Extract the (x, y) coordinate from the center of the cell holding the provided text.  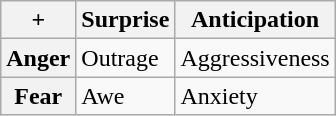
Awe (126, 96)
Outrage (126, 58)
Aggressiveness (255, 58)
Anger (38, 58)
+ (38, 20)
Anticipation (255, 20)
Fear (38, 96)
Anxiety (255, 96)
Surprise (126, 20)
